Determine the [X, Y] coordinate at the center of the cell enclosing the given text.  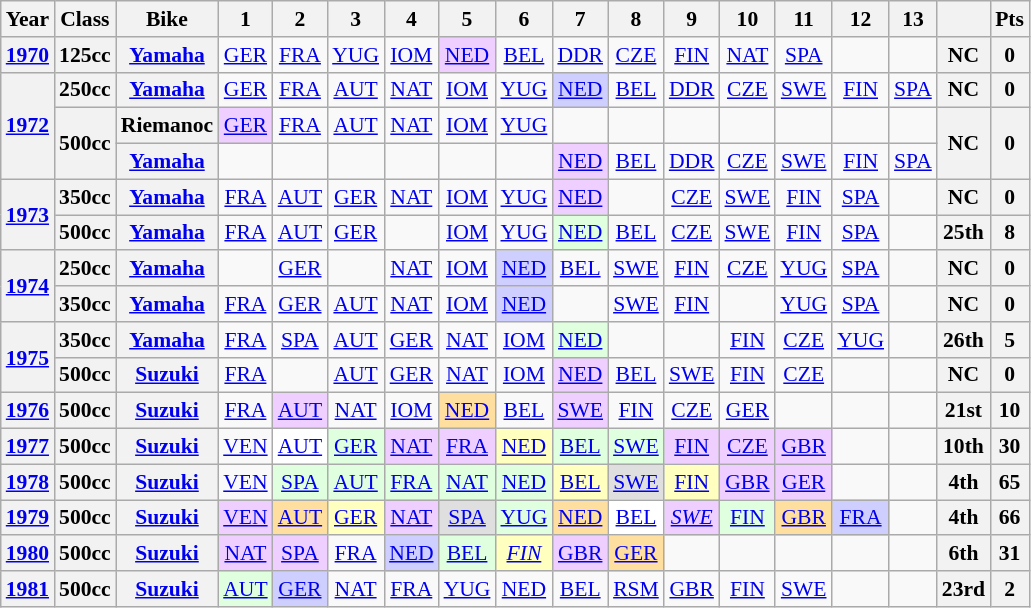
125cc [85, 55]
23rd [964, 589]
Year [28, 19]
30 [1010, 447]
RSM [636, 589]
12 [860, 19]
6th [964, 554]
1980 [28, 554]
9 [692, 19]
13 [913, 19]
26th [964, 340]
31 [1010, 554]
1972 [28, 126]
1974 [28, 286]
66 [1010, 518]
1973 [28, 214]
1975 [28, 358]
21st [964, 411]
7 [580, 19]
1979 [28, 518]
1981 [28, 589]
65 [1010, 482]
6 [524, 19]
4 [411, 19]
Class [85, 19]
1 [245, 19]
1978 [28, 482]
10th [964, 447]
25th [964, 233]
1970 [28, 55]
1977 [28, 447]
Pts [1010, 19]
1976 [28, 411]
11 [804, 19]
Bike [167, 19]
3 [356, 19]
Riemanoc [167, 126]
